Return the (X, Y) coordinate for the center point of the cell that contains the specified text.  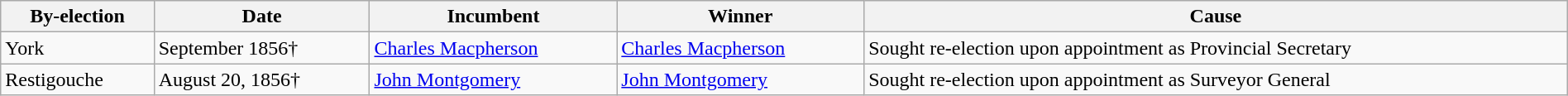
York (78, 48)
Incumbent (493, 17)
September 1856† (261, 48)
Cause (1216, 17)
Sought re-election upon appointment as Provincial Secretary (1216, 48)
Restigouche (78, 79)
Winner (741, 17)
By-election (78, 17)
Sought re-election upon appointment as Surveyor General (1216, 79)
Date (261, 17)
August 20, 1856† (261, 79)
